Provide the (X, Y) coordinate of the cell's center where the given text is located.  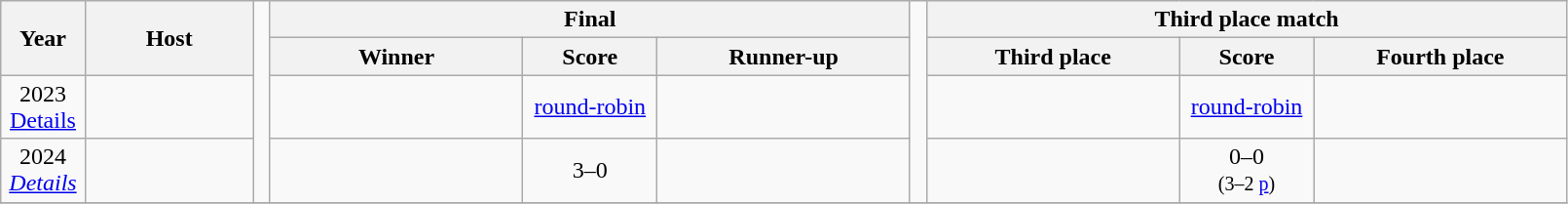
2024Details (43, 170)
0–0(3–2 p) (1247, 170)
2023 Details (43, 107)
Third place match (1247, 20)
Final (590, 20)
Third place (1054, 57)
3–0 (590, 170)
Year (43, 38)
Fourth place (1439, 57)
Runner-up (783, 57)
Winner (395, 57)
Host (169, 38)
